Return the (x, y) coordinate for the center point of the cell that contains the specified text.  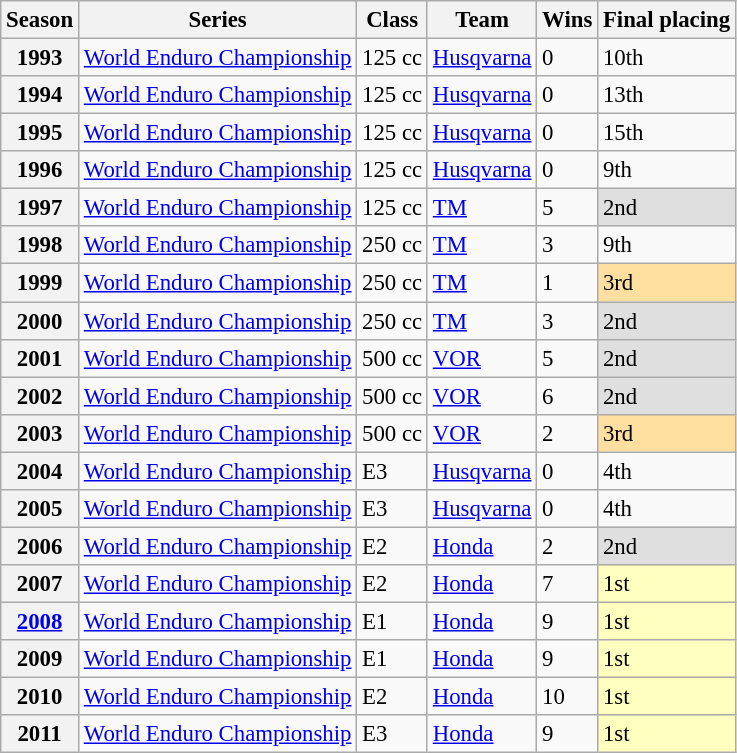
2005 (40, 509)
2003 (40, 433)
1993 (40, 58)
2002 (40, 396)
2000 (40, 321)
2008 (40, 621)
1996 (40, 170)
2006 (40, 546)
10 (568, 697)
2009 (40, 659)
Final placing (667, 20)
Season (40, 20)
7 (568, 584)
Team (482, 20)
6 (568, 396)
15th (667, 133)
2004 (40, 471)
1994 (40, 95)
1995 (40, 133)
1997 (40, 208)
1 (568, 283)
2007 (40, 584)
Class (392, 20)
1999 (40, 283)
Wins (568, 20)
1998 (40, 245)
2001 (40, 358)
13th (667, 95)
10th (667, 58)
Series (217, 20)
2011 (40, 734)
2010 (40, 697)
